Find where the given text appears and provide that cell's center as (x, y) coordinate. 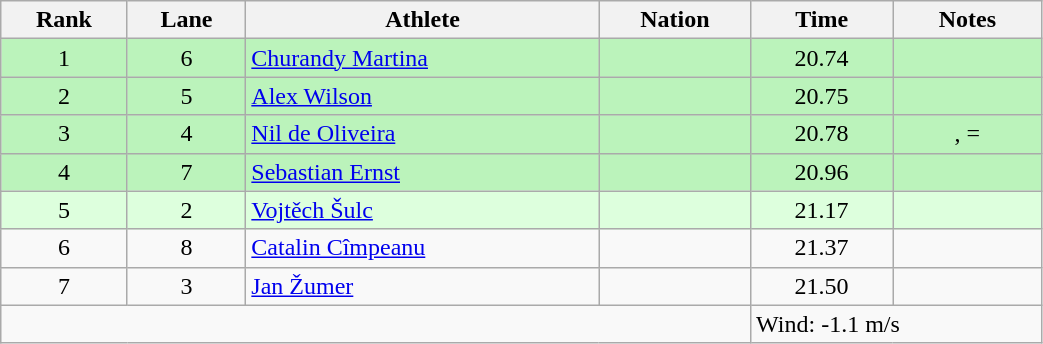
Alex Wilson (422, 96)
20.78 (822, 134)
Vojtěch Šulc (422, 210)
21.50 (822, 286)
Nation (674, 20)
, = (968, 134)
Lane (186, 20)
Wind: -1.1 m/s (896, 324)
Athlete (422, 20)
1 (64, 58)
21.17 (822, 210)
Churandy Martina (422, 58)
Jan Žumer (422, 286)
Time (822, 20)
Sebastian Ernst (422, 172)
Rank (64, 20)
20.74 (822, 58)
Notes (968, 20)
Catalin Cîmpeanu (422, 248)
21.37 (822, 248)
8 (186, 248)
20.75 (822, 96)
Nil de Oliveira (422, 134)
20.96 (822, 172)
